Provide the [X, Y] coordinate of the cell's center where the given text is located.  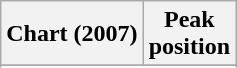
Peakposition [189, 34]
Chart (2007) [72, 34]
